Capture the cell that displays the provided text and extract its [x, y] central coordinate. 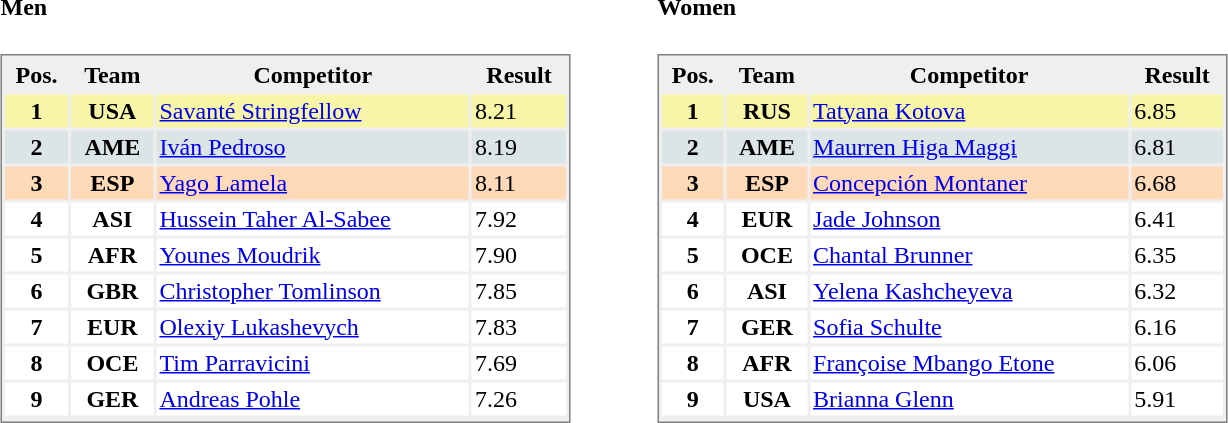
6.06 [1177, 362]
6.35 [1177, 254]
Chantal Brunner [969, 254]
Tim Parravicini [313, 362]
Christopher Tomlinson [313, 290]
8.11 [519, 182]
RUS [767, 110]
8.19 [519, 146]
Yelena Kashcheyeva [969, 290]
Younes Moudrik [313, 254]
Andreas Pohle [313, 398]
7.92 [519, 218]
Sofia Schulte [969, 326]
Tatyana Kotova [969, 110]
7.85 [519, 290]
Olexiy Lukashevych [313, 326]
Maurren Higa Maggi [969, 146]
7.26 [519, 398]
Yago Lamela [313, 182]
Brianna Glenn [969, 398]
Jade Johnson [969, 218]
5.91 [1177, 398]
7.90 [519, 254]
Françoise Mbango Etone [969, 362]
7.69 [519, 362]
6.32 [1177, 290]
6.16 [1177, 326]
6.85 [1177, 110]
8.21 [519, 110]
Hussein Taher Al-Sabee [313, 218]
GBR [112, 290]
6.41 [1177, 218]
6.81 [1177, 146]
Savanté Stringfellow [313, 110]
Iván Pedroso [313, 146]
Concepción Montaner [969, 182]
6.68 [1177, 182]
7.83 [519, 326]
